Search for the cell housing the specified text and yield its [x, y] center coordinate. 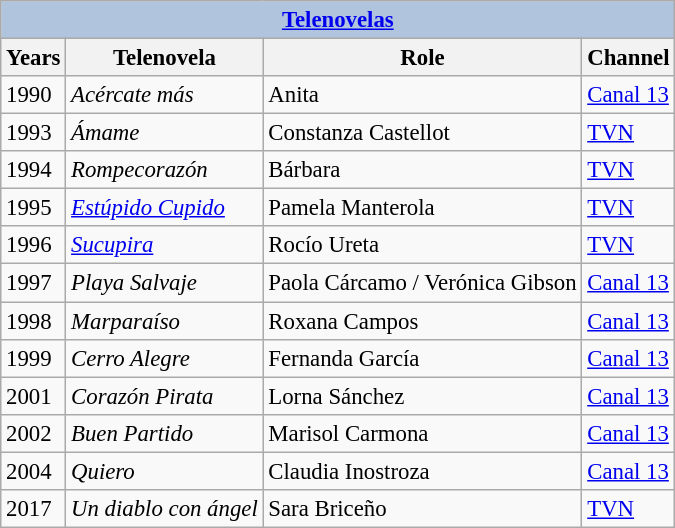
2001 [34, 396]
Corazón Pirata [164, 396]
1990 [34, 95]
Years [34, 58]
Un diablo con ángel [164, 509]
1998 [34, 321]
Sara Briceño [422, 509]
Constanza Castellot [422, 133]
Telenovela [164, 58]
Paola Cárcamo / Verónica Gibson [422, 283]
Claudia Inostroza [422, 471]
1994 [34, 170]
Lorna Sánchez [422, 396]
2017 [34, 509]
Fernanda García [422, 358]
1997 [34, 283]
Anita [422, 95]
Quiero [164, 471]
Rocío Ureta [422, 245]
1993 [34, 133]
Cerro Alegre [164, 358]
Bárbara [422, 170]
Rompecorazón [164, 170]
Telenovelas [338, 20]
1995 [34, 208]
Roxana Campos [422, 321]
Marparaíso [164, 321]
Sucupira [164, 245]
1996 [34, 245]
2004 [34, 471]
Acércate más [164, 95]
Role [422, 58]
Buen Partido [164, 433]
Channel [628, 58]
Playa Salvaje [164, 283]
Estúpido Cupido [164, 208]
Pamela Manterola [422, 208]
Marisol Carmona [422, 433]
2002 [34, 433]
1999 [34, 358]
Ámame [164, 133]
